Provide the [x, y] coordinate of the cell's center where the given text is located.  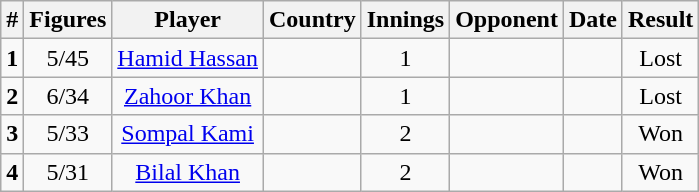
Bilal Khan [188, 172]
Hamid Hassan [188, 58]
Zahoor Khan [188, 96]
5/33 [68, 134]
Result [660, 20]
Sompal Kami [188, 134]
Date [592, 20]
5/31 [68, 172]
5/45 [68, 58]
Innings [405, 20]
6/34 [68, 96]
4 [12, 172]
Figures [68, 20]
# [12, 20]
Country [312, 20]
3 [12, 134]
Player [188, 20]
Opponent [507, 20]
